Find where the given text appears and provide that cell's center as (X, Y) coordinate. 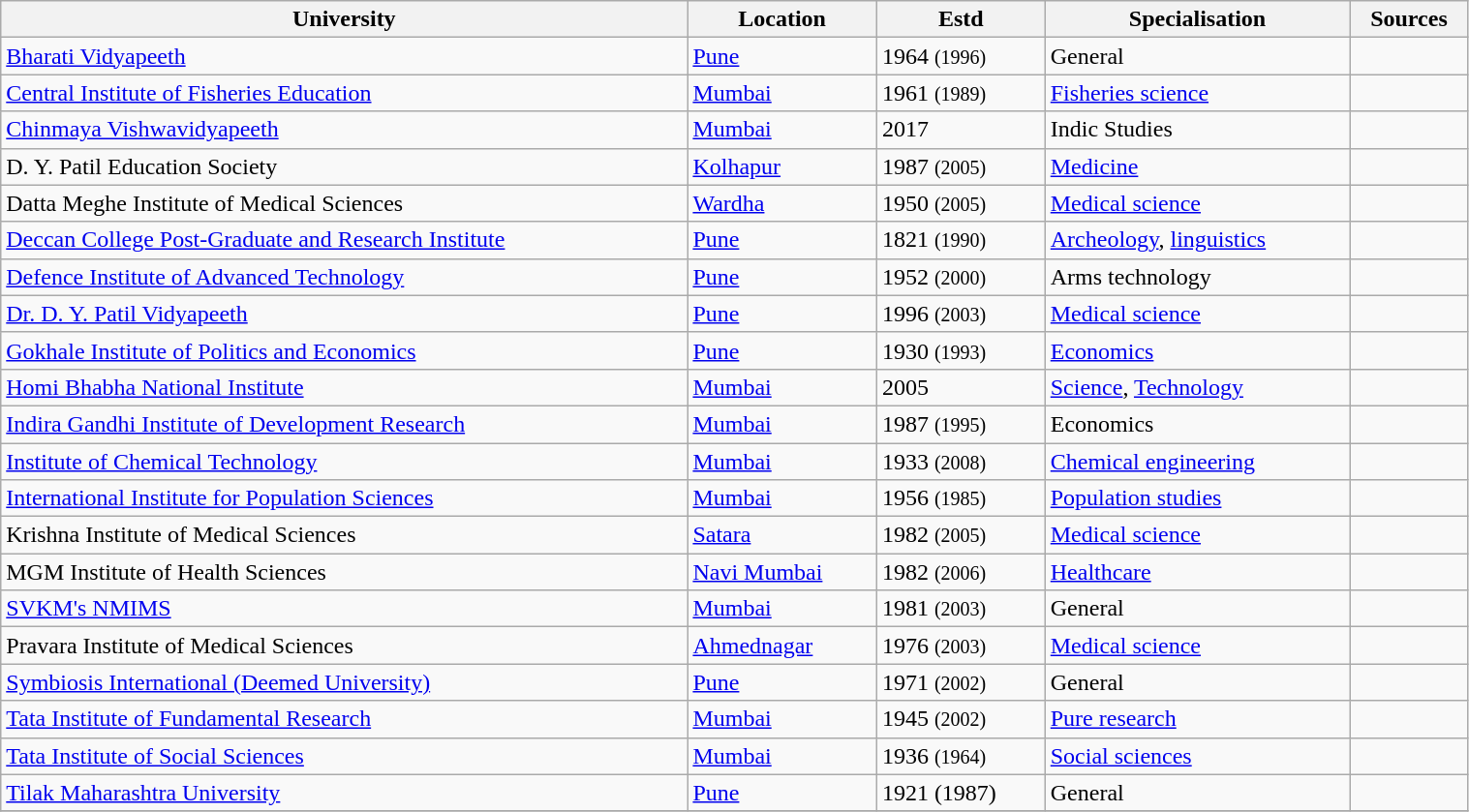
Krishna Institute of Medical Sciences (345, 535)
1982 (2006) (961, 572)
Medicine (1197, 166)
1987 (1995) (961, 424)
Location (782, 19)
2005 (961, 387)
Arms technology (1197, 277)
Tilak Maharashtra University (345, 793)
1930 (1993) (961, 350)
Sources (1409, 19)
Bharati Vidyapeeth (345, 56)
Defence Institute of Advanced Technology (345, 277)
Chinmaya Vishwavidyapeeth (345, 130)
Healthcare (1197, 572)
Pure research (1197, 719)
SVKM's NMIMS (345, 609)
Gokhale Institute of Politics and Economics (345, 350)
Deccan College Post-Graduate and Research Institute (345, 240)
Ahmednagar (782, 646)
Datta Meghe Institute of Medical Sciences (345, 203)
1964 (1996) (961, 56)
Satara (782, 535)
Institute of Chemical Technology (345, 462)
1821 (1990) (961, 240)
Wardha (782, 203)
Indic Studies (1197, 130)
1933 (2008) (961, 462)
1961 (1989) (961, 93)
1976 (2003) (961, 646)
Homi Bhabha National Institute (345, 387)
1982 (2005) (961, 535)
1950 (2005) (961, 203)
1981 (2003) (961, 609)
Chemical engineering (1197, 462)
Estd (961, 19)
1936 (1964) (961, 756)
1956 (1985) (961, 498)
1996 (2003) (961, 314)
University (345, 19)
1945 (2002) (961, 719)
Tata Institute of Social Sciences (345, 756)
International Institute for Population Sciences (345, 498)
2017 (961, 130)
Specialisation (1197, 19)
Indira Gandhi Institute of Development Research (345, 424)
Archeology, linguistics (1197, 240)
1952 (2000) (961, 277)
D. Y. Patil Education Society (345, 166)
Symbiosis International (Deemed University) (345, 682)
Population studies (1197, 498)
Fisheries science (1197, 93)
Dr. D. Y. Patil Vidyapeeth (345, 314)
Pravara Institute of Medical Sciences (345, 646)
Kolhapur (782, 166)
1987 (2005) (961, 166)
Navi Mumbai (782, 572)
Central Institute of Fisheries Education (345, 93)
1921 (1987) (961, 793)
Social sciences (1197, 756)
Tata Institute of Fundamental Research (345, 719)
Science, Technology (1197, 387)
1971 (2002) (961, 682)
MGM Institute of Health Sciences (345, 572)
